Locate the cell with the specified text and output its (X, Y) center coordinate. 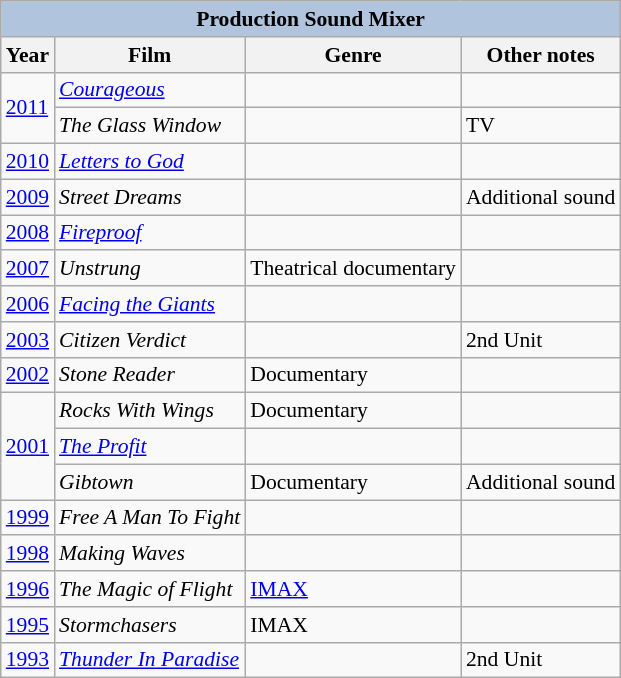
Unstrung (150, 269)
1998 (28, 554)
The Profit (150, 447)
2003 (28, 340)
2006 (28, 304)
2001 (28, 446)
The Magic of Flight (150, 589)
Other notes (540, 55)
Year (28, 55)
Letters to God (150, 162)
Genre (353, 55)
TV (540, 126)
Theatrical documentary (353, 269)
2010 (28, 162)
Making Waves (150, 554)
2011 (28, 108)
2002 (28, 375)
2007 (28, 269)
2008 (28, 233)
Rocks With Wings (150, 411)
Production Sound Mixer (311, 19)
Street Dreams (150, 197)
2009 (28, 197)
Stormchasers (150, 625)
Stone Reader (150, 375)
1995 (28, 625)
Courageous (150, 90)
Fireproof (150, 233)
The Glass Window (150, 126)
Film (150, 55)
Citizen Verdict (150, 340)
Free A Man To Fight (150, 518)
1993 (28, 660)
1999 (28, 518)
Gibtown (150, 482)
1996 (28, 589)
Thunder In Paradise (150, 660)
Facing the Giants (150, 304)
